From the cell containing the given text, extract its center point as (X, Y) coordinate. 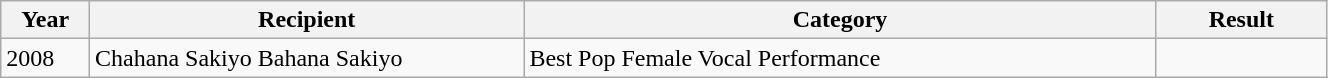
Year (46, 20)
Category (840, 20)
Result (1241, 20)
2008 (46, 58)
Best Pop Female Vocal Performance (840, 58)
Chahana Sakiyo Bahana Sakiyo (307, 58)
Recipient (307, 20)
